Pinpoint the cell where the given text exists, returning its [x, y] midpoint coordinate. 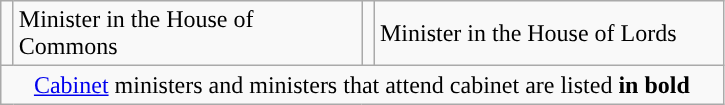
Cabinet ministers and ministers that attend cabinet are listed in bold [362, 85]
Minister in the House of Commons [188, 34]
Minister in the House of Lords [548, 34]
